Capture the cell that displays the provided text and extract its (X, Y) central coordinate. 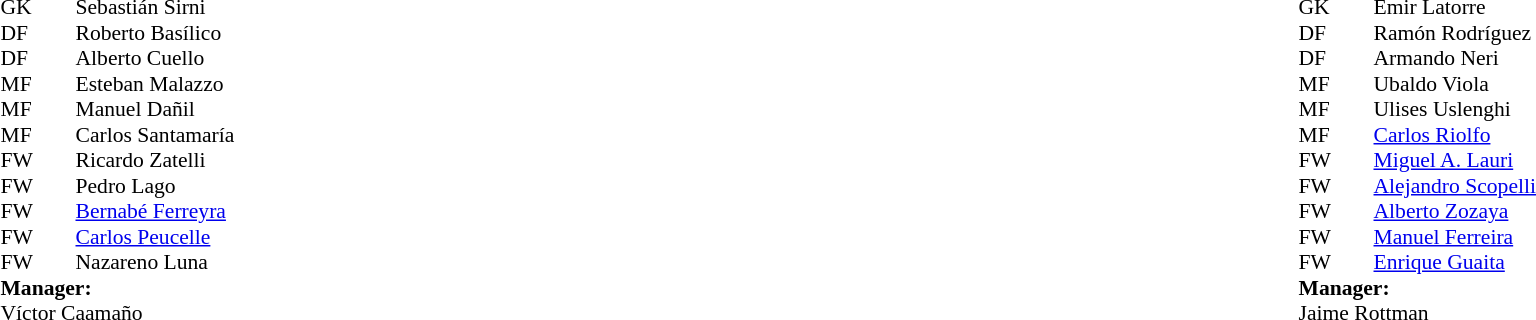
Alberto Zozaya (1455, 211)
Carlos Santamaría (156, 135)
Roberto Basílico (156, 33)
Miguel A. Lauri (1455, 161)
Alberto Cuello (156, 59)
Ubaldo Viola (1455, 84)
Armando Neri (1455, 59)
Pedro Lago (156, 186)
Manuel Dañil (156, 109)
Carlos Riolfo (1455, 135)
Ulises Uslenghi (1455, 109)
Carlos Peucelle (156, 237)
Manuel Ferreira (1455, 237)
Bernabé Ferreyra (156, 211)
Alejandro Scopelli (1455, 186)
Ramón Rodríguez (1455, 33)
Nazareno Luna (156, 263)
Esteban Malazzo (156, 84)
Ricardo Zatelli (156, 161)
Enrique Guaita (1455, 263)
